Return the [X, Y] coordinate for the center point of the cell that contains the specified text.  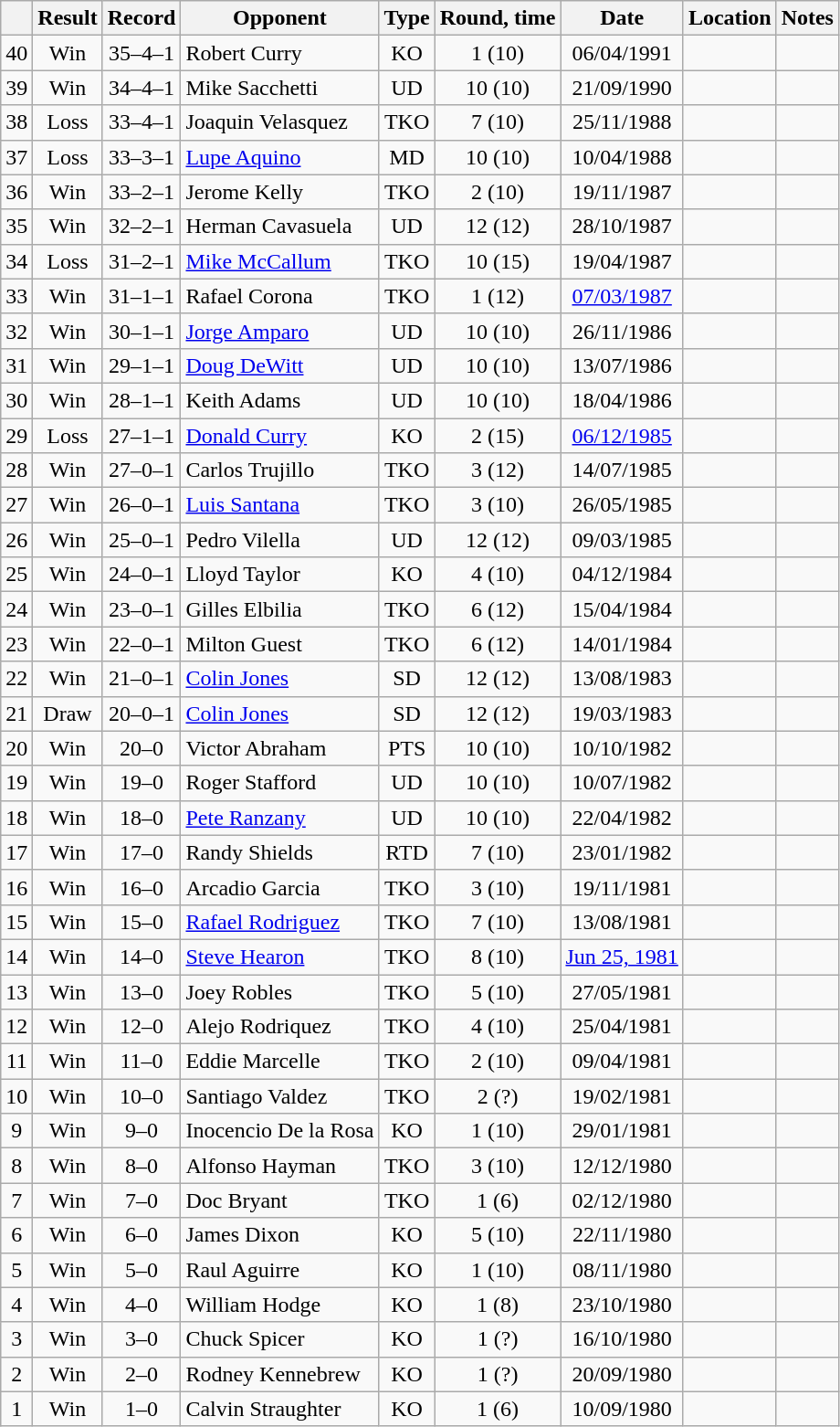
Mike Sacchetti [279, 88]
Pete Ranzany [279, 818]
24 [16, 609]
04/12/1984 [622, 575]
Type [407, 18]
16 [16, 887]
20–0–1 [142, 713]
Doug DeWitt [279, 365]
Lupe Aquino [279, 157]
28 [16, 470]
Donald Curry [279, 436]
Randy Shields [279, 852]
36 [16, 192]
07/03/1987 [622, 296]
2–0 [142, 1374]
11 [16, 1062]
13 [16, 991]
22–0–1 [142, 644]
37 [16, 157]
15–0 [142, 922]
Joaquin Velasquez [279, 122]
Steve Hearon [279, 957]
10/07/1982 [622, 783]
23 [16, 644]
Calvin Straughter [279, 1409]
Alfonso Hayman [279, 1166]
Doc Bryant [279, 1200]
11–0 [142, 1062]
27/05/1981 [622, 991]
09/04/1981 [622, 1062]
21/09/1990 [622, 88]
James Dixon [279, 1235]
34–4–1 [142, 88]
Jun 25, 1981 [622, 957]
17–0 [142, 852]
William Hodge [279, 1305]
Inocencio De la Rosa [279, 1131]
Record [142, 18]
08/11/1980 [622, 1270]
25–0–1 [142, 540]
12–0 [142, 1027]
26 [16, 540]
8–0 [142, 1166]
22 [16, 679]
18 [16, 818]
Opponent [279, 18]
25/04/1981 [622, 1027]
35 [16, 227]
33 [16, 296]
Jerome Kelly [279, 192]
40 [16, 53]
Rafael Rodriguez [279, 922]
5 [16, 1270]
6 [16, 1235]
7–0 [142, 1200]
28–1–1 [142, 400]
2 [16, 1374]
5–0 [142, 1270]
12 [16, 1027]
13–0 [142, 991]
35–4–1 [142, 53]
8 [16, 1166]
29 [16, 436]
20/09/1980 [622, 1374]
Notes [807, 18]
15 [16, 922]
19/04/1987 [622, 261]
Rodney Kennebrew [279, 1374]
Jorge Amparo [279, 331]
19/03/1983 [622, 713]
Raul Aguirre [279, 1270]
Rafael Corona [279, 296]
Eddie Marcelle [279, 1062]
Joey Robles [279, 991]
Mike McCallum [279, 261]
9–0 [142, 1131]
Keith Adams [279, 400]
Milton Guest [279, 644]
29–1–1 [142, 365]
Round, time [498, 18]
8 (10) [498, 957]
Alejo Rodriquez [279, 1027]
Chuck Spicer [279, 1339]
Herman Cavasuela [279, 227]
19/11/1981 [622, 887]
Robert Curry [279, 53]
2 (?) [498, 1096]
16/10/1980 [622, 1339]
06/04/1991 [622, 53]
28/10/1987 [622, 227]
25/11/1988 [622, 122]
14 [16, 957]
20–0 [142, 748]
26/11/1986 [622, 331]
15/04/1984 [622, 609]
1 (8) [498, 1305]
Gilles Elbilia [279, 609]
14/07/1985 [622, 470]
19/02/1981 [622, 1096]
14–0 [142, 957]
25 [16, 575]
3 (12) [498, 470]
1–0 [142, 1409]
12/12/1980 [622, 1166]
13/08/1981 [622, 922]
19 [16, 783]
33–3–1 [142, 157]
Result [68, 18]
33–2–1 [142, 192]
Luis Santana [279, 505]
31 [16, 365]
34 [16, 261]
MD [407, 157]
38 [16, 122]
30 [16, 400]
Santiago Valdez [279, 1096]
10/10/1982 [622, 748]
19/11/1987 [622, 192]
10 [16, 1096]
27–1–1 [142, 436]
3–0 [142, 1339]
23–0–1 [142, 609]
16–0 [142, 887]
Roger Stafford [279, 783]
1 (12) [498, 296]
3 [16, 1339]
10–0 [142, 1096]
10/09/1980 [622, 1409]
26/05/1985 [622, 505]
27 [16, 505]
6–0 [142, 1235]
23/01/1982 [622, 852]
Victor Abraham [279, 748]
4 [16, 1305]
26–0–1 [142, 505]
13/07/1986 [622, 365]
20 [16, 748]
32 [16, 331]
Arcadio Garcia [279, 887]
31–1–1 [142, 296]
Lloyd Taylor [279, 575]
18/04/1986 [622, 400]
22/04/1982 [622, 818]
13/08/1983 [622, 679]
PTS [407, 748]
Date [622, 18]
4–0 [142, 1305]
27–0–1 [142, 470]
2 (15) [498, 436]
32–2–1 [142, 227]
02/12/1980 [622, 1200]
19–0 [142, 783]
17 [16, 852]
RTD [407, 852]
39 [16, 88]
Draw [68, 713]
14/01/1984 [622, 644]
31–2–1 [142, 261]
1 [16, 1409]
7 [16, 1200]
Location [730, 18]
18–0 [142, 818]
30–1–1 [142, 331]
24–0–1 [142, 575]
10 (15) [498, 261]
29/01/1981 [622, 1131]
23/10/1980 [622, 1305]
09/03/1985 [622, 540]
21–0–1 [142, 679]
Pedro Vilella [279, 540]
9 [16, 1131]
33–4–1 [142, 122]
06/12/1985 [622, 436]
Carlos Trujillo [279, 470]
21 [16, 713]
22/11/1980 [622, 1235]
10/04/1988 [622, 157]
